Return (x, y) of the center of cell containing provided text 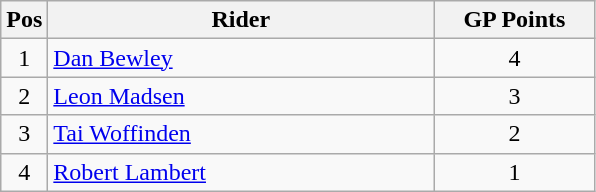
GP Points (514, 20)
Tai Woffinden (241, 134)
Pos (24, 20)
Dan Bewley (241, 58)
Leon Madsen (241, 96)
Rider (241, 20)
Robert Lambert (241, 172)
